Pinpoint the cell where the given text exists, returning its [X, Y] midpoint coordinate. 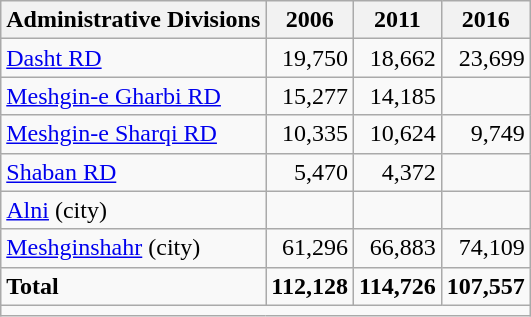
4,372 [398, 172]
10,335 [310, 134]
61,296 [310, 248]
Administrative Divisions [134, 20]
Meshgin-e Sharqi RD [134, 134]
23,699 [486, 58]
Shaban RD [134, 172]
5,470 [310, 172]
2016 [486, 20]
Total [134, 286]
66,883 [398, 248]
114,726 [398, 286]
14,185 [398, 96]
9,749 [486, 134]
74,109 [486, 248]
10,624 [398, 134]
2011 [398, 20]
18,662 [398, 58]
15,277 [310, 96]
107,557 [486, 286]
Meshgin-e Gharbi RD [134, 96]
Alni (city) [134, 210]
112,128 [310, 286]
19,750 [310, 58]
Dasht RD [134, 58]
Meshginshahr (city) [134, 248]
2006 [310, 20]
